Return [X, Y] of the center of cell containing provided text 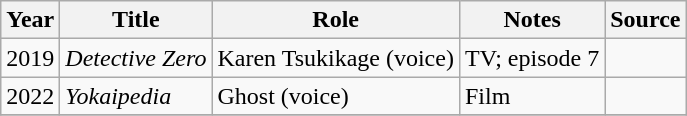
Yokaipedia [136, 96]
Source [646, 20]
2022 [30, 96]
Ghost (voice) [336, 96]
Karen Tsukikage (voice) [336, 58]
Film [532, 96]
Title [136, 20]
Year [30, 20]
Role [336, 20]
Detective Zero [136, 58]
TV; episode 7 [532, 58]
2019 [30, 58]
Notes [532, 20]
